Pinpoint the cell where the given text exists, returning its [x, y] midpoint coordinate. 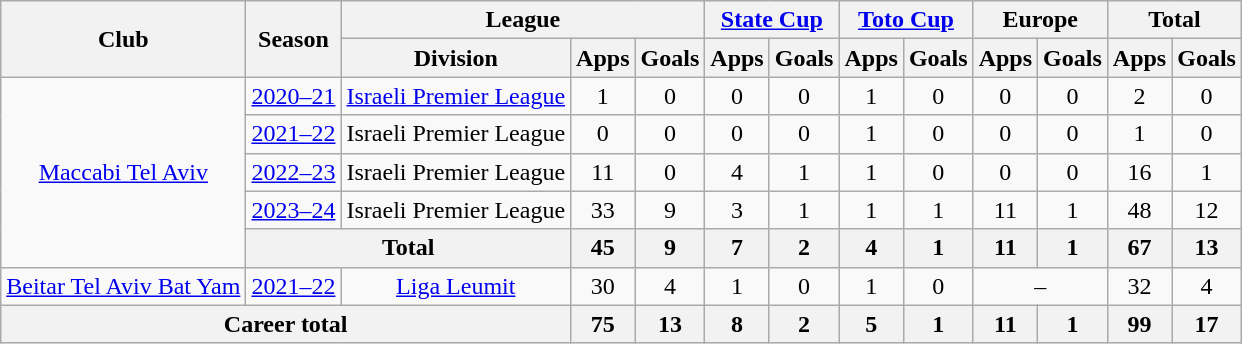
67 [1139, 248]
48 [1139, 210]
17 [1207, 324]
99 [1139, 324]
45 [603, 248]
Season [294, 39]
Liga Leumit [456, 286]
2023–24 [294, 210]
5 [871, 324]
33 [603, 210]
Toto Cup [906, 20]
Maccabi Tel Aviv [124, 172]
Europe [1040, 20]
Career total [286, 324]
State Cup [772, 20]
8 [737, 324]
16 [1139, 172]
Club [124, 39]
30 [603, 286]
12 [1207, 210]
2022–23 [294, 172]
League [523, 20]
7 [737, 248]
32 [1139, 286]
– [1040, 286]
2020–21 [294, 96]
75 [603, 324]
3 [737, 210]
Division [456, 58]
Beitar Tel Aviv Bat Yam [124, 286]
